Locate the cell with the specified text and output its [X, Y] center coordinate. 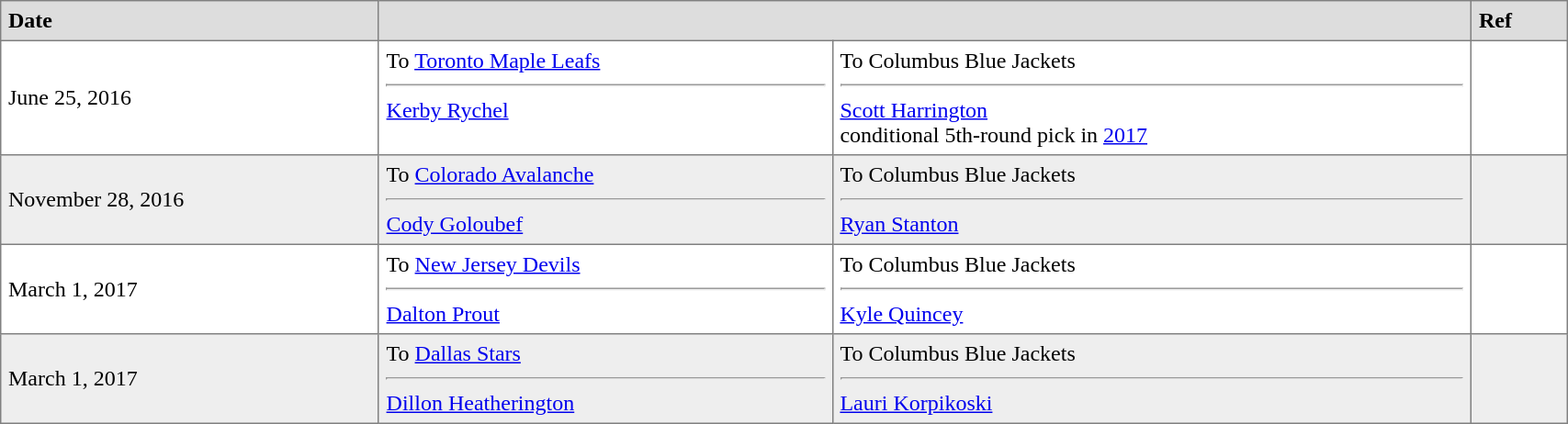
To Dallas Stars Dillon Heatherington [605, 379]
To Columbus Blue Jackets Scott Harringtonconditional 5th-round pick in 2017 [1152, 97]
To Colorado Avalanche Cody Goloubef [605, 200]
Date [190, 21]
Ref [1519, 21]
November 28, 2016 [190, 200]
To New Jersey Devils Dalton Prout [605, 289]
To Columbus Blue Jackets Ryan Stanton [1152, 200]
June 25, 2016 [190, 97]
To Columbus Blue Jackets Kyle Quincey [1152, 289]
To Columbus Blue Jackets Lauri Korpikoski [1152, 379]
To Toronto Maple Leafs Kerby Rychel [605, 97]
